Identify which cell holds the provided text, then report its (x, y) central coordinate. 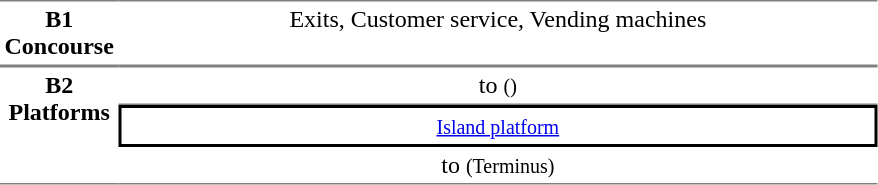
to (Terminus) (498, 166)
to () (498, 86)
Exits, Customer service, Vending machines (498, 33)
B2Platforms (59, 125)
B1Concourse (59, 33)
Island platform (498, 126)
